Scan for the cell matching the given text and deliver its [x, y] coordinate at center. 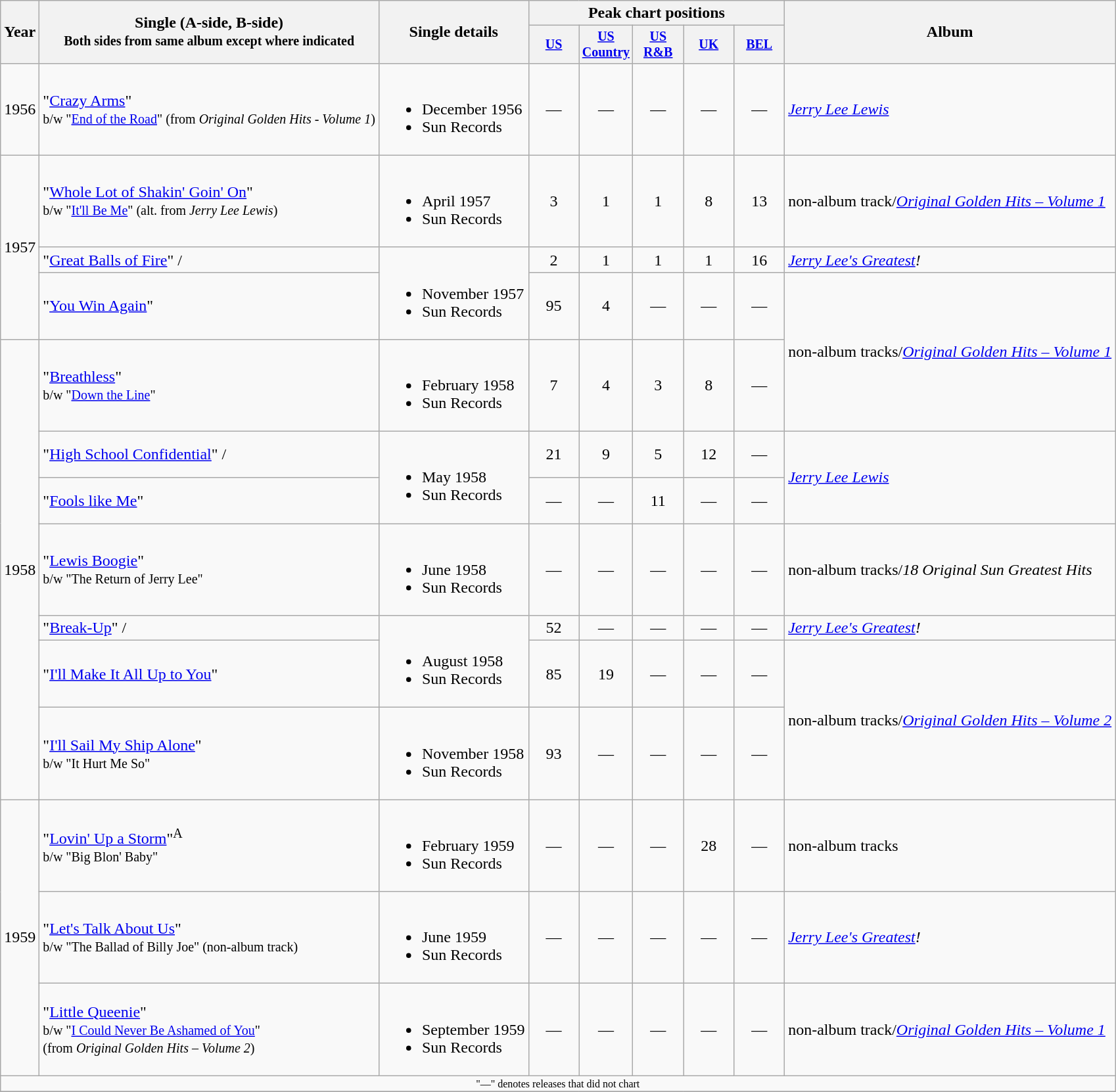
1957 [20, 247]
28 [709, 846]
1956 [20, 109]
"Crazy Arms"b/w "End of the Road" (from Original Golden Hits - Volume 1) [209, 109]
August 1958Sun Records [453, 662]
"Breathless"b/w "Down the Line" [209, 385]
non-album tracks/Original Golden Hits – Volume 2 [950, 720]
7 [553, 385]
1958 [20, 569]
May 1958Sun Records [453, 478]
"Break-Up" / [209, 628]
February 1958Sun Records [453, 385]
US R&B [659, 45]
February 1959Sun Records [453, 846]
June 1958Sun Records [453, 570]
9 [606, 455]
November 1958Sun Records [453, 754]
Single details [453, 32]
UK [709, 45]
85 [553, 674]
June 1959Sun Records [453, 938]
US Country [606, 45]
"I'll Make It All Up to You" [209, 674]
BEL [760, 45]
"Lovin' Up a Storm"Ab/w "Big Blon' Baby" [209, 846]
19 [606, 674]
non-album tracks/Original Golden Hits – Volume 1 [950, 352]
"Whole Lot of Shakin' Goin' On"b/w "It'll Be Me" (alt. from Jerry Lee Lewis) [209, 201]
16 [760, 260]
November 1957Sun Records [453, 293]
"You Win Again" [209, 306]
13 [760, 201]
21 [553, 455]
"Little Queenie"b/w "I Could Never Be Ashamed of You"(from Original Golden Hits – Volume 2) [209, 1030]
"High School Confidential" / [209, 455]
non-album tracks [950, 846]
"Lewis Boogie"b/w "The Return of Jerry Lee" [209, 570]
Peak chart positions [657, 13]
93 [553, 754]
"I'll Sail My Ship Alone"b/w "It Hurt Me So" [209, 754]
1959 [20, 938]
5 [659, 455]
September 1959Sun Records [453, 1030]
"Great Balls of Fire" / [209, 260]
"Fools like Me" [209, 501]
"—" denotes releases that did not chart [558, 1083]
April 1957Sun Records [453, 201]
11 [659, 501]
52 [553, 628]
"Let's Talk About Us"b/w "The Ballad of Billy Joe" (non-album track) [209, 938]
95 [553, 306]
US [553, 45]
12 [709, 455]
Album [950, 32]
Year [20, 32]
December 1956Sun Records [453, 109]
non-album tracks/18 Original Sun Greatest Hits [950, 570]
2 [553, 260]
Single (A-side, B-side)Both sides from same album except where indicated [209, 32]
